Identify which cell holds the provided text, then report its [x, y] central coordinate. 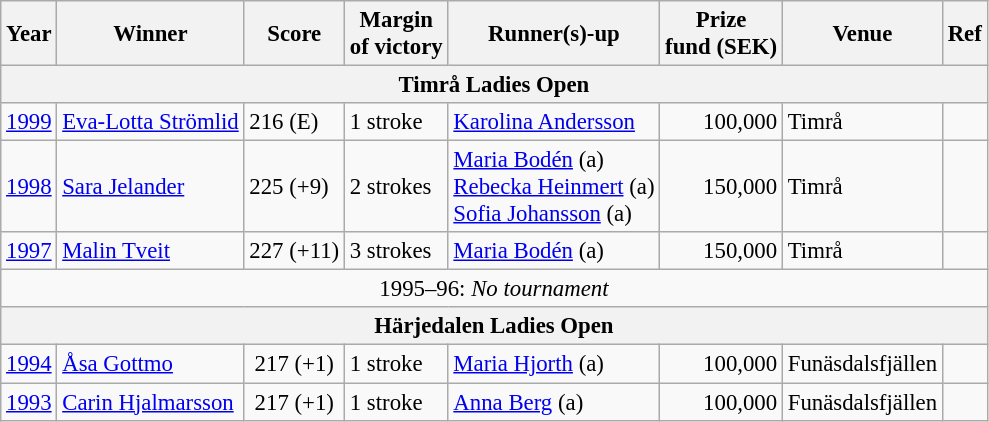
225 (+9) [294, 187]
Timrå Ladies Open [494, 85]
1998 [29, 187]
227 (+11) [294, 251]
Runner(s)-up [554, 34]
Maria Bodén (a) Rebecka Heinmert (a) Sofia Johansson (a) [554, 187]
2 strokes [396, 187]
3 strokes [396, 251]
216 (E) [294, 122]
Venue [862, 34]
Ref [964, 34]
Malin Tveit [150, 251]
Härjedalen Ladies Open [494, 327]
1995–96: No tournament [494, 289]
Marginof victory [396, 34]
Maria Bodén (a) [554, 251]
1993 [29, 402]
Anna Berg (a) [554, 402]
Karolina Andersson [554, 122]
Maria Hjorth (a) [554, 364]
Prizefund (SEK) [722, 34]
Year [29, 34]
1994 [29, 364]
1999 [29, 122]
Åsa Gottmo [150, 364]
Carin Hjalmarsson [150, 402]
Eva-Lotta Strömlid [150, 122]
Score [294, 34]
Sara Jelander [150, 187]
Winner [150, 34]
1997 [29, 251]
